Determine the (x, y) coordinate at the center of the cell enclosing the given text.  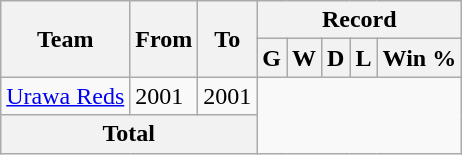
To (228, 39)
W (304, 58)
D (336, 58)
L (364, 58)
Urawa Reds (66, 96)
From (164, 39)
G (272, 58)
Total (129, 134)
Record (360, 20)
Team (66, 39)
Win % (420, 58)
